Search for the cell housing the specified text and yield its (x, y) center coordinate. 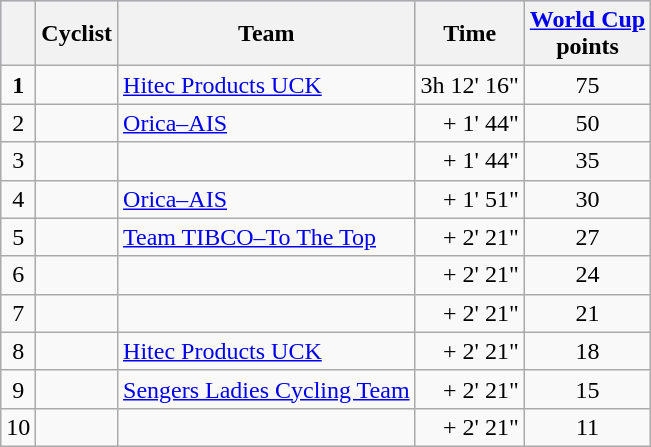
35 (587, 161)
9 (18, 389)
15 (587, 389)
5 (18, 237)
Team (267, 34)
21 (587, 313)
10 (18, 427)
3h 12' 16" (470, 85)
Time (470, 34)
30 (587, 199)
7 (18, 313)
3 (18, 161)
+ 1' 51" (470, 199)
Sengers Ladies Cycling Team (267, 389)
4 (18, 199)
75 (587, 85)
Team TIBCO–To The Top (267, 237)
Cyclist (77, 34)
2 (18, 123)
18 (587, 351)
27 (587, 237)
6 (18, 275)
World Cuppoints (587, 34)
24 (587, 275)
8 (18, 351)
1 (18, 85)
11 (587, 427)
50 (587, 123)
